Determine the (x, y) coordinate at the center of the cell enclosing the given text.  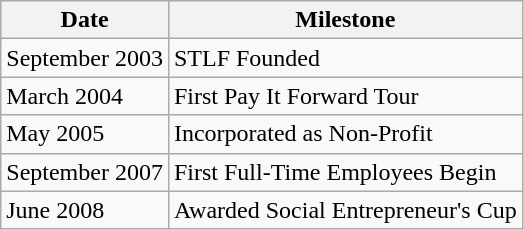
June 2008 (85, 210)
Awarded Social Entrepreneur's Cup (345, 210)
First Pay It Forward Tour (345, 96)
Date (85, 20)
Milestone (345, 20)
September 2003 (85, 58)
First Full-Time Employees Begin (345, 172)
May 2005 (85, 134)
September 2007 (85, 172)
Incorporated as Non-Profit (345, 134)
March 2004 (85, 96)
STLF Founded (345, 58)
